Provide the [X, Y] coordinate of the cell's center where the given text is located.  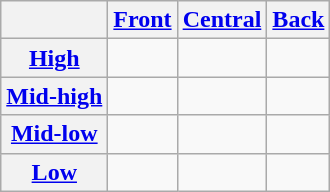
Front [142, 20]
Low [54, 172]
Mid-high [54, 96]
High [54, 58]
Central [222, 20]
Mid-low [54, 134]
Back [298, 20]
